Search for the cell housing the specified text and yield its [x, y] center coordinate. 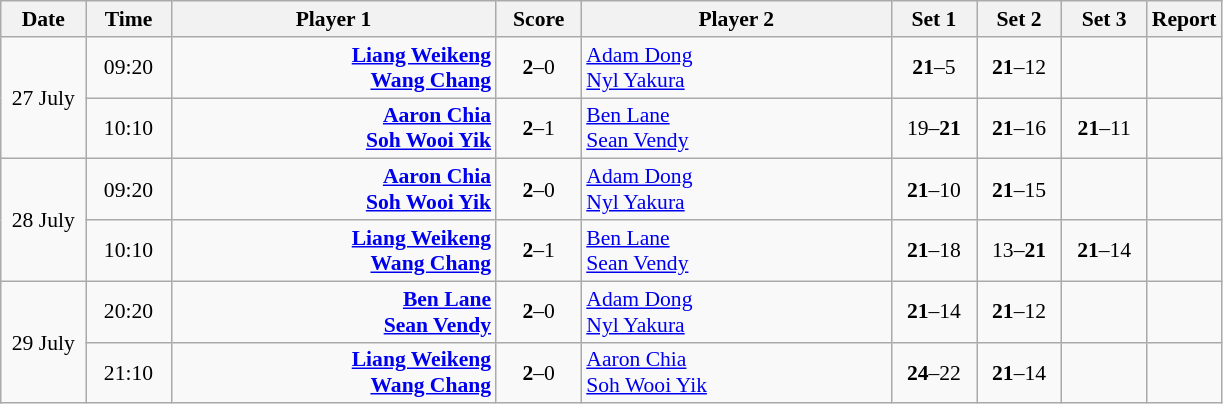
Time [128, 19]
21–10 [934, 190]
27 July [44, 98]
Set 3 [1104, 19]
21–15 [1018, 190]
21–5 [934, 68]
13–21 [1018, 250]
21–16 [1018, 128]
Score [538, 19]
21–11 [1104, 128]
21–18 [934, 250]
Set 2 [1018, 19]
29 July [44, 342]
20:20 [128, 312]
24–22 [934, 372]
Report [1184, 19]
28 July [44, 220]
19–21 [934, 128]
21:10 [128, 372]
Set 1 [934, 19]
Player 2 [736, 19]
Date [44, 19]
Player 1 [334, 19]
